Find where the given text appears and provide that cell's center as (X, Y) coordinate. 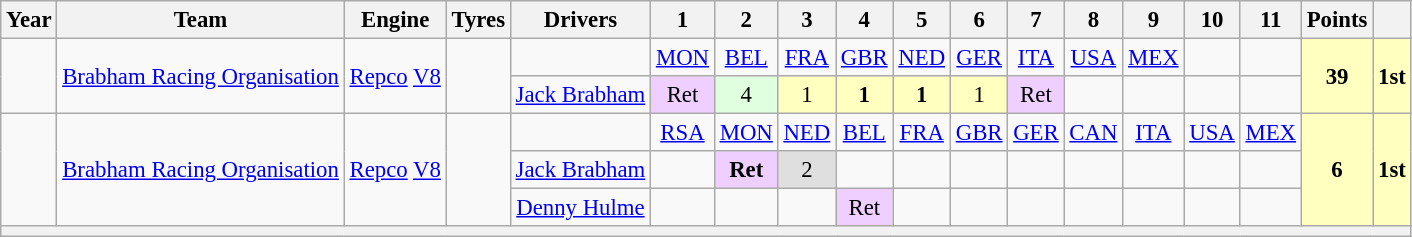
5 (922, 20)
11 (1270, 20)
Tyres (478, 20)
RSA (683, 133)
3 (806, 20)
Points (1336, 20)
Drivers (580, 20)
Engine (395, 20)
8 (1094, 20)
10 (1212, 20)
Year (29, 20)
Denny Hulme (580, 208)
7 (1036, 20)
39 (1336, 76)
9 (1154, 20)
CAN (1094, 133)
Team (200, 20)
